Return the (x, y) coordinate for the center point of the cell that contains the specified text.  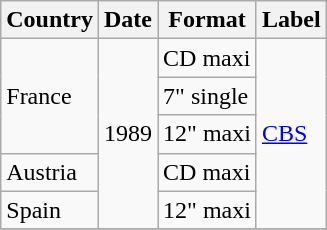
Country (50, 20)
7" single (208, 96)
CBS (291, 134)
1989 (128, 134)
France (50, 96)
Austria (50, 172)
Format (208, 20)
Spain (50, 210)
Label (291, 20)
Date (128, 20)
